Capture the cell that displays the provided text and extract its [x, y] central coordinate. 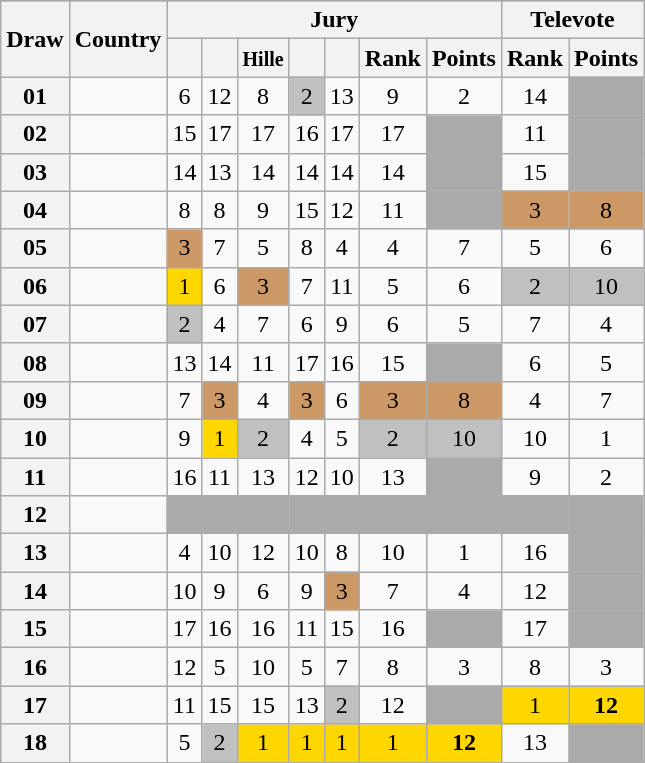
02 [35, 134]
08 [35, 362]
01 [35, 96]
Televote [572, 20]
05 [35, 248]
Country [118, 39]
Hille [263, 58]
07 [35, 324]
09 [35, 400]
04 [35, 210]
Jury [334, 20]
03 [35, 172]
06 [35, 286]
18 [35, 743]
Draw [35, 39]
